Return the [X, Y] coordinate for the center point of the cell that contains the specified text.  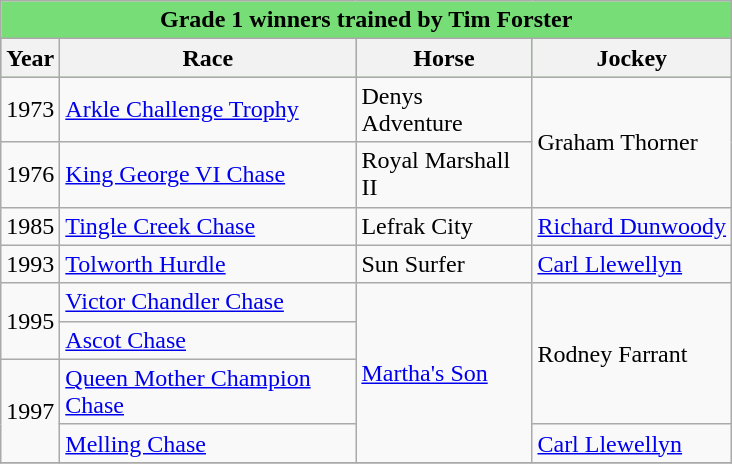
Queen Mother Champion Chase [208, 392]
Tingle Creek Chase [208, 226]
1997 [30, 410]
1973 [30, 110]
1976 [30, 174]
Victor Chandler Chase [208, 302]
Royal Marshall II [444, 174]
Year [30, 58]
Rodney Farrant [632, 354]
Melling Chase [208, 443]
Race [208, 58]
Horse [444, 58]
King George VI Chase [208, 174]
Grade 1 winners trained by Tim Forster [366, 20]
Graham Thorner [632, 142]
Arkle Challenge Trophy [208, 110]
Richard Dunwoody [632, 226]
1995 [30, 321]
Denys Adventure [444, 110]
Ascot Chase [208, 340]
1993 [30, 264]
Tolworth Hurdle [208, 264]
Martha's Son [444, 372]
Lefrak City [444, 226]
Jockey [632, 58]
Sun Surfer [444, 264]
1985 [30, 226]
